From the cell containing the given text, extract its center point as (X, Y) coordinate. 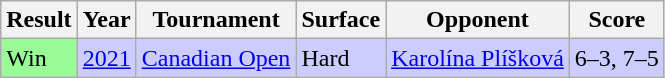
Tournament (216, 20)
Hard (341, 58)
Opponent (478, 20)
Win (39, 58)
Score (616, 20)
Result (39, 20)
2021 (106, 58)
Canadian Open (216, 58)
6–3, 7–5 (616, 58)
Karolína Plíšková (478, 58)
Surface (341, 20)
Year (106, 20)
